From the cell containing the given text, extract its center point as (x, y) coordinate. 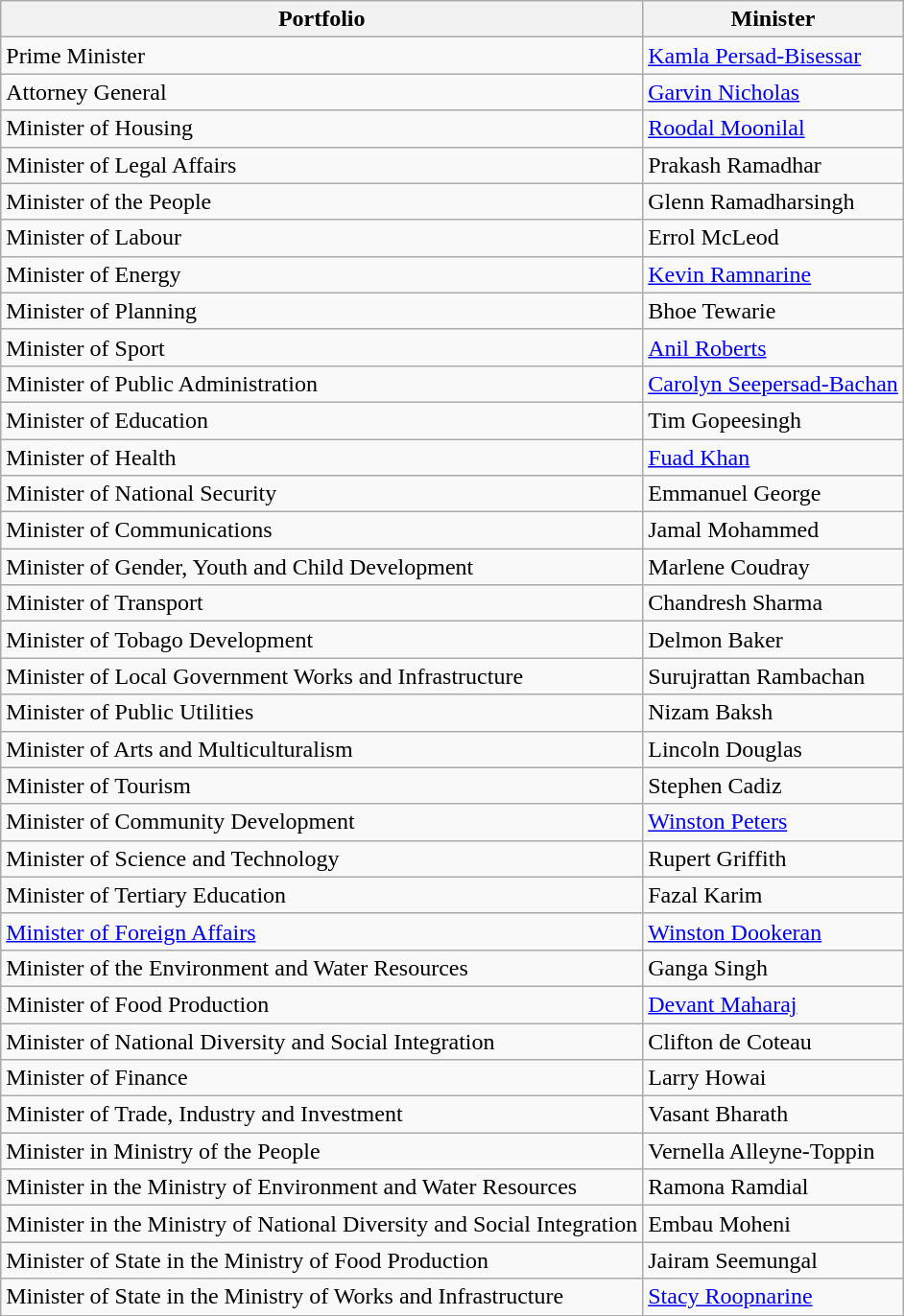
Minister of Health (322, 458)
Stacy Roopnarine (773, 1297)
Minister of Labour (322, 238)
Minister of Trade, Industry and Investment (322, 1115)
Minister of Public Utilities (322, 713)
Vernella Alleyne-Toppin (773, 1151)
Garvin Nicholas (773, 92)
Minister of Public Administration (322, 384)
Errol McLeod (773, 238)
Minister of Gender, Youth and Child Development (322, 567)
Rupert Griffith (773, 858)
Embau Moheni (773, 1224)
Kevin Ramnarine (773, 274)
Minister of Community Development (322, 822)
Delmon Baker (773, 640)
Minister of Transport (322, 603)
Larry Howai (773, 1078)
Kamla Persad-Bisessar (773, 56)
Minister of Arts and Multiculturalism (322, 749)
Minister of Science and Technology (322, 858)
Prime Minister (322, 56)
Stephen Cadiz (773, 786)
Chandresh Sharma (773, 603)
Minister of Tourism (322, 786)
Prakash Ramadhar (773, 165)
Minister of Housing (322, 129)
Fuad Khan (773, 458)
Emmanuel George (773, 494)
Minister of State in the Ministry of Food Production (322, 1260)
Minister in the Ministry of National Diversity and Social Integration (322, 1224)
Minister of Food Production (322, 1004)
Minister of Energy (322, 274)
Anil Roberts (773, 347)
Winston Peters (773, 822)
Ganga Singh (773, 968)
Minister of State in the Ministry of Works and Infrastructure (322, 1297)
Minister of the People (322, 201)
Minister in the Ministry of Environment and Water Resources (322, 1187)
Minister of Legal Affairs (322, 165)
Lincoln Douglas (773, 749)
Tim Gopeesingh (773, 420)
Attorney General (322, 92)
Minister in Ministry of the People (322, 1151)
Minister of Finance (322, 1078)
Minister of Education (322, 420)
Roodal Moonilal (773, 129)
Minister of Planning (322, 311)
Glenn Ramadharsingh (773, 201)
Minister of National Diversity and Social Integration (322, 1041)
Carolyn Seepersad-Bachan (773, 384)
Nizam Baksh (773, 713)
Devant Maharaj (773, 1004)
Jairam Seemungal (773, 1260)
Minister of Local Government Works and Infrastructure (322, 676)
Minister of Communications (322, 530)
Minister of Foreign Affairs (322, 931)
Ramona Ramdial (773, 1187)
Winston Dookeran (773, 931)
Fazal Karim (773, 895)
Minister of National Security (322, 494)
Clifton de Coteau (773, 1041)
Minister (773, 19)
Bhoe Tewarie (773, 311)
Surujrattan Rambachan (773, 676)
Marlene Coudray (773, 567)
Portfolio (322, 19)
Minister of the Environment and Water Resources (322, 968)
Jamal Mohammed (773, 530)
Minister of Sport (322, 347)
Vasant Bharath (773, 1115)
Minister of Tertiary Education (322, 895)
Minister of Tobago Development (322, 640)
